Capture the cell that displays the provided text and extract its [x, y] central coordinate. 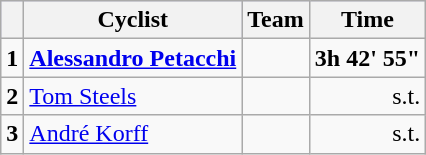
1 [12, 58]
Cyclist [133, 20]
3 [12, 134]
Time [367, 20]
2 [12, 96]
3h 42' 55" [367, 58]
Team [276, 20]
André Korff [133, 134]
Tom Steels [133, 96]
Alessandro Petacchi [133, 58]
